For the text-containing cell, return its midpoint in (x, y) coordinate format. 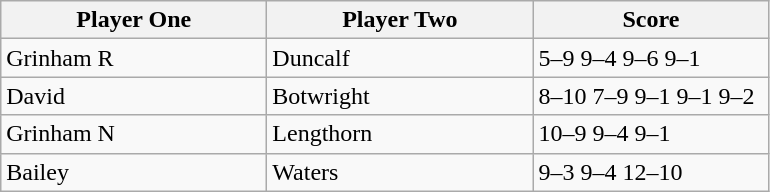
Grinham N (134, 134)
Lengthorn (400, 134)
Duncalf (400, 58)
Score (651, 20)
Bailey (134, 172)
Player One (134, 20)
8–10 7–9 9–1 9–1 9–2 (651, 96)
David (134, 96)
Waters (400, 172)
9–3 9–4 12–10 (651, 172)
Player Two (400, 20)
Botwright (400, 96)
10–9 9–4 9–1 (651, 134)
5–9 9–4 9–6 9–1 (651, 58)
Grinham R (134, 58)
